Search for the cell housing the specified text and yield its (X, Y) center coordinate. 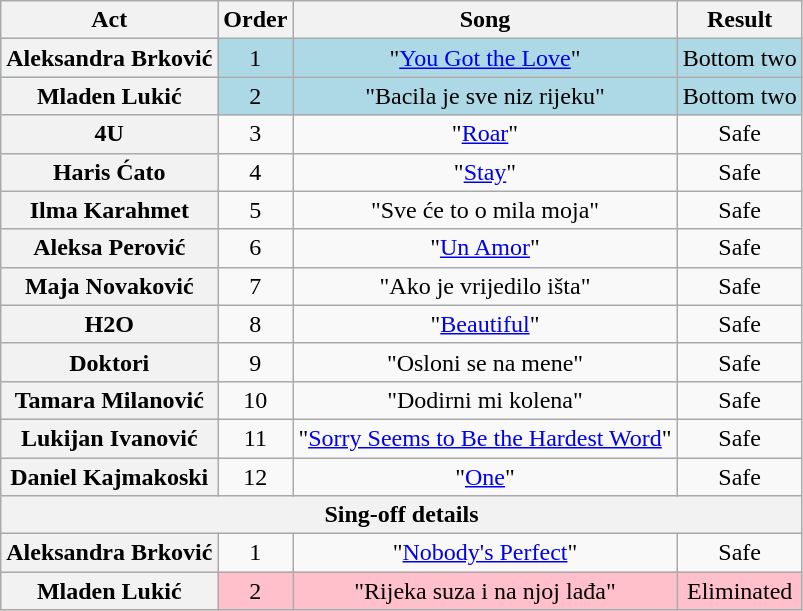
"Sorry Seems to Be the Hardest Word" (485, 438)
"You Got the Love" (485, 58)
Act (110, 20)
Order (256, 20)
Song (485, 20)
Result (740, 20)
Eliminated (740, 591)
"Stay" (485, 172)
Daniel Kajmakoski (110, 477)
5 (256, 210)
9 (256, 362)
"Roar" (485, 134)
4 (256, 172)
Lukijan Ivanović (110, 438)
"Sve će to o mila moja" (485, 210)
"Dodirni mi kolena" (485, 400)
7 (256, 286)
Haris Ćato (110, 172)
"Bacila je sve niz rijeku" (485, 96)
"Ako je vrijedilo išta" (485, 286)
4U (110, 134)
Sing-off details (402, 515)
"Osloni se na mene" (485, 362)
Aleksa Perović (110, 248)
Tamara Milanović (110, 400)
"One" (485, 477)
8 (256, 324)
6 (256, 248)
"Beautiful" (485, 324)
"Nobody's Perfect" (485, 553)
"Un Amor" (485, 248)
12 (256, 477)
Ilma Karahmet (110, 210)
11 (256, 438)
3 (256, 134)
"Rijeka suza i na njoj lađa" (485, 591)
H2O (110, 324)
Maja Novaković (110, 286)
10 (256, 400)
Doktori (110, 362)
